From the cell containing the given text, extract its center point as [X, Y] coordinate. 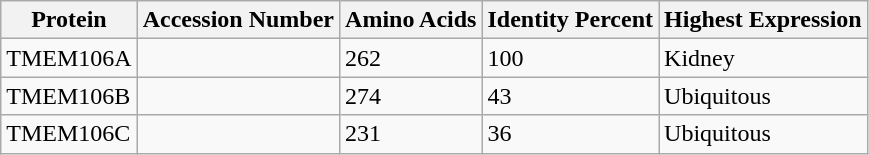
Protein [69, 20]
Kidney [764, 58]
274 [411, 96]
TMEM106A [69, 58]
Highest Expression [764, 20]
TMEM106B [69, 96]
Identity Percent [570, 20]
100 [570, 58]
Amino Acids [411, 20]
TMEM106C [69, 134]
262 [411, 58]
43 [570, 96]
36 [570, 134]
Accession Number [238, 20]
231 [411, 134]
